Provide the (X, Y) coordinate of the cell's center where the given text is located.  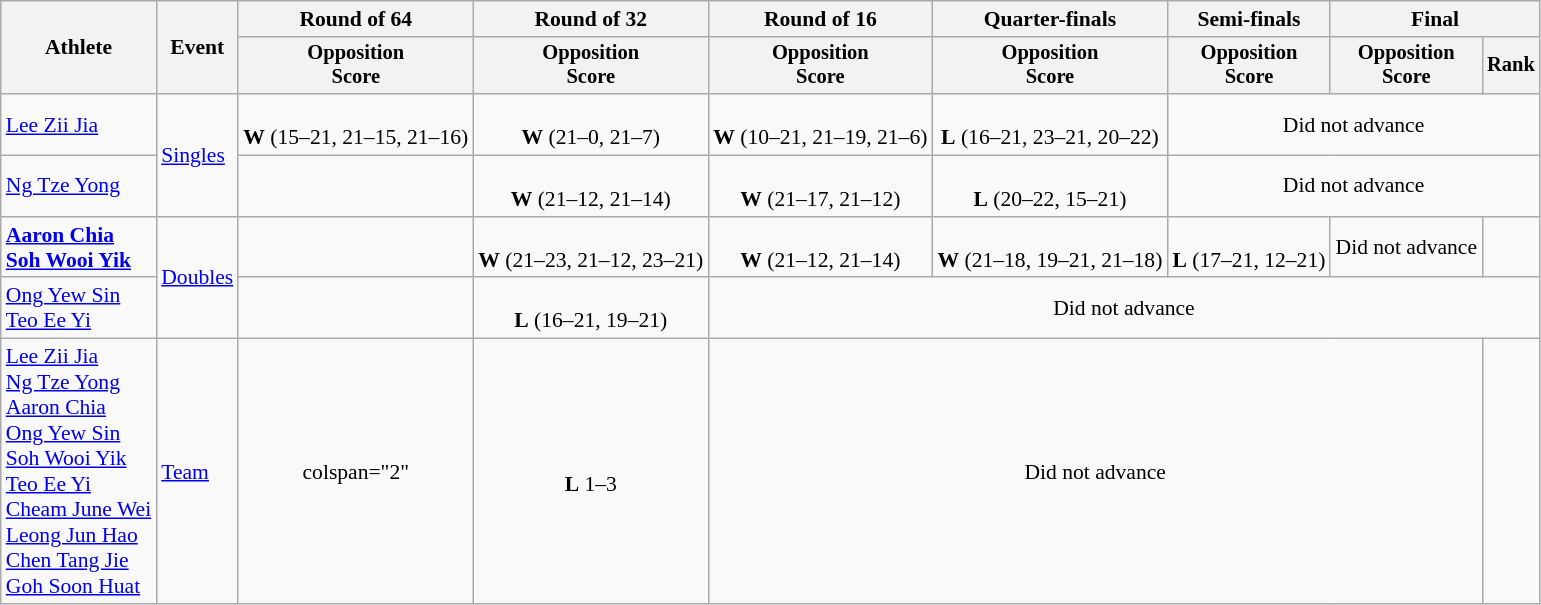
Round of 32 (590, 19)
Semi-finals (1248, 19)
Ong Yew SinTeo Ee Yi (78, 308)
Round of 64 (356, 19)
Rank (1511, 66)
W (10–21, 21–19, 21–6) (820, 124)
W (15–21, 21–15, 21–16) (356, 124)
Lee Zii Jia (78, 124)
Doubles (197, 278)
L (20–22, 15–21) (1050, 186)
Round of 16 (820, 19)
W (21–18, 19–21, 21–18) (1050, 248)
Singles (197, 155)
L (17–21, 12–21) (1248, 248)
Aaron ChiaSoh Wooi Yik (78, 248)
Final (1434, 19)
Quarter-finals (1050, 19)
Lee Zii JiaNg Tze YongAaron ChiaOng Yew SinSoh Wooi YikTeo Ee YiCheam June WeiLeong Jun HaoChen Tang JieGoh Soon Huat (78, 472)
Event (197, 48)
Team (197, 472)
W (21–17, 21–12) (820, 186)
L (16–21, 23–21, 20–22) (1050, 124)
L 1–3 (590, 472)
W (21–23, 21–12, 23–21) (590, 248)
Athlete (78, 48)
Ng Tze Yong (78, 186)
colspan="2" (356, 472)
W (21–0, 21–7) (590, 124)
L (16–21, 19–21) (590, 308)
